From the cell containing the given text, extract its center point as (x, y) coordinate. 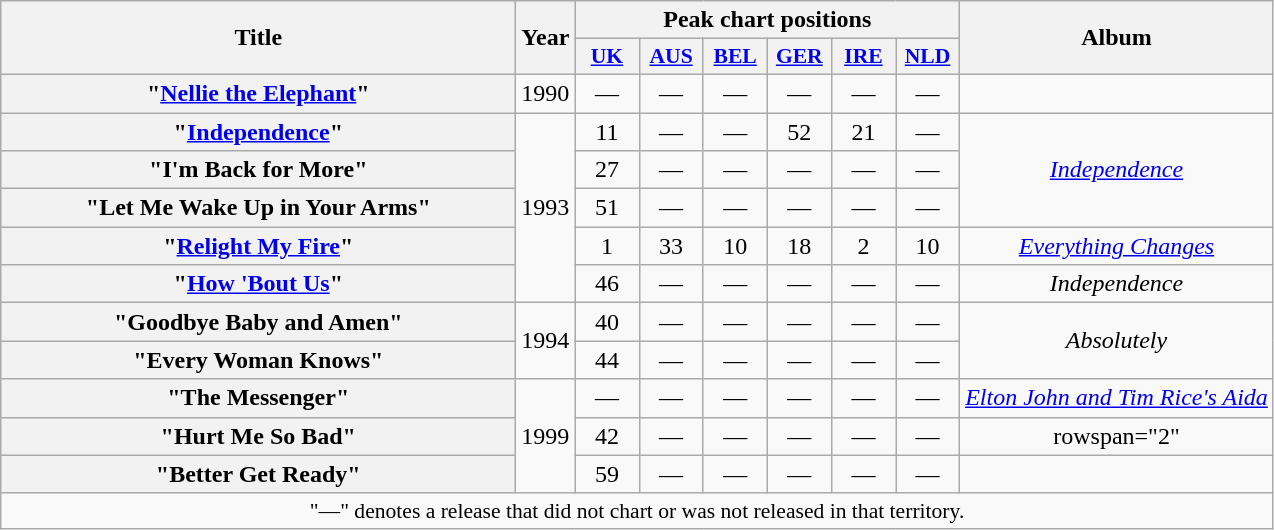
BEL (735, 57)
Peak chart positions (768, 20)
"Independence" (258, 131)
"Every Woman Knows" (258, 360)
1999 (546, 436)
AUS (671, 57)
Everything Changes (1117, 246)
11 (607, 131)
42 (607, 436)
"I'm Back for More" (258, 170)
IRE (863, 57)
Year (546, 38)
"How 'Bout Us" (258, 284)
NLD (928, 57)
44 (607, 360)
"Let Me Wake Up in Your Arms" (258, 208)
1 (607, 246)
1993 (546, 207)
40 (607, 322)
"Nellie the Elephant" (258, 93)
"Better Get Ready" (258, 474)
1990 (546, 93)
1994 (546, 341)
Absolutely (1117, 341)
"Hurt Me So Bad" (258, 436)
GER (799, 57)
33 (671, 246)
UK (607, 57)
27 (607, 170)
51 (607, 208)
2 (863, 246)
Elton John and Tim Rice's Aida (1117, 398)
rowspan="2" (1117, 436)
59 (607, 474)
"The Messenger" (258, 398)
18 (799, 246)
46 (607, 284)
Title (258, 38)
52 (799, 131)
Album (1117, 38)
"Goodbye Baby and Amen" (258, 322)
"—" denotes a release that did not chart or was not released in that territory. (638, 511)
"Relight My Fire" (258, 246)
21 (863, 131)
